From the cell containing the given text, extract its center point as (x, y) coordinate. 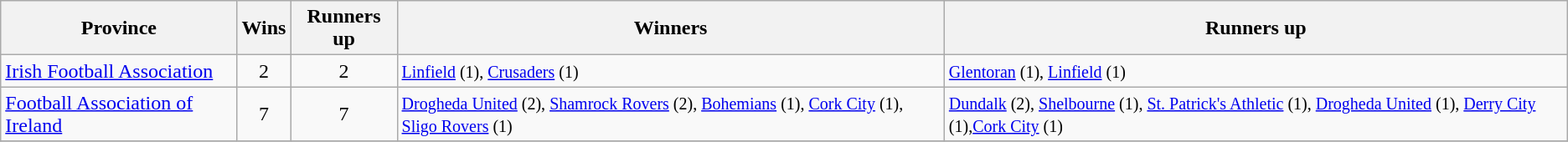
Dundalk (2), Shelbourne (1), St. Patrick's Athletic (1), Drogheda United (1), Derry City (1),Cork City (1) (1256, 114)
Wins (264, 28)
Glentoran (1), Linfield (1) (1256, 71)
Province (119, 28)
Winners (670, 28)
Linfield (1), Crusaders (1) (670, 71)
Drogheda United (2), Shamrock Rovers (2), Bohemians (1), Cork City (1), Sligo Rovers (1) (670, 114)
Irish Football Association (119, 71)
Football Association of Ireland (119, 114)
